Return the [X, Y] coordinate for the center point of the cell that contains the specified text.  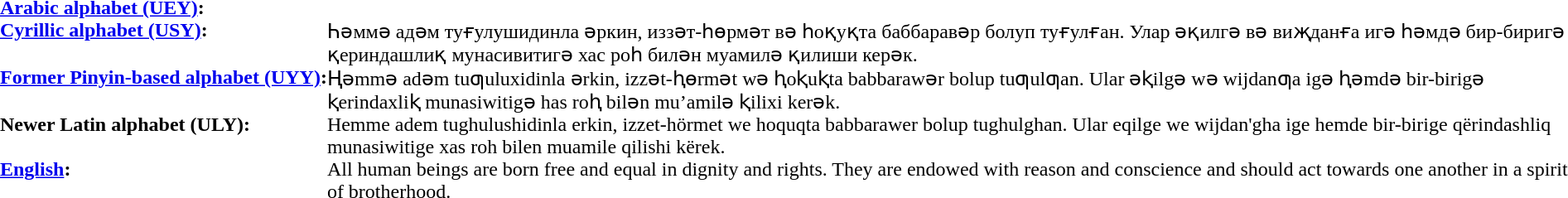
Cyrillic alphabet (USY): [164, 43]
Former Pinyin-based alphabet (UYY): [164, 89]
Newer Latin alphabet (ULY): [164, 136]
